For the text-containing cell, return its midpoint in (x, y) coordinate format. 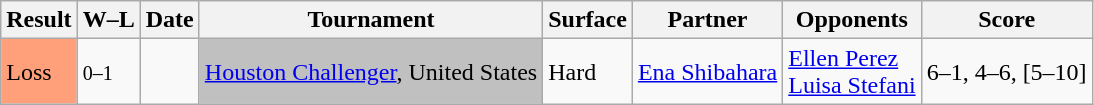
Ena Shibahara (707, 72)
Loss (39, 72)
Houston Challenger, United States (370, 72)
Result (39, 20)
0–1 (108, 72)
6–1, 4–6, [5–10] (1006, 72)
Opponents (852, 20)
Date (170, 20)
W–L (108, 20)
Tournament (370, 20)
Ellen Perez Luisa Stefani (852, 72)
Score (1006, 20)
Hard (588, 72)
Surface (588, 20)
Partner (707, 20)
